Scan for the cell matching the given text and deliver its [x, y] coordinate at center. 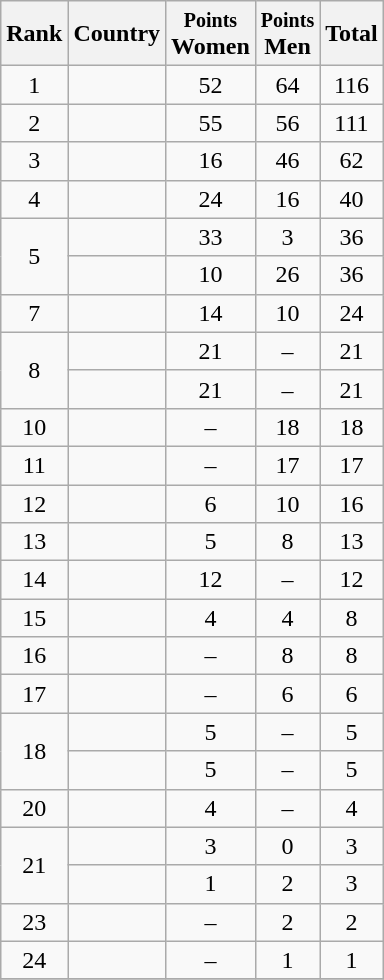
Total [352, 34]
PointsMen [287, 34]
64 [287, 85]
20 [34, 808]
116 [352, 85]
0 [287, 846]
56 [287, 123]
PointsWomen [211, 34]
Country [117, 34]
111 [352, 123]
55 [211, 123]
46 [287, 161]
11 [34, 465]
7 [34, 313]
15 [34, 618]
40 [352, 199]
Rank [34, 34]
33 [211, 237]
26 [287, 275]
62 [352, 161]
52 [211, 85]
23 [34, 922]
